Provide the (x, y) coordinate of the cell's center where the given text is located.  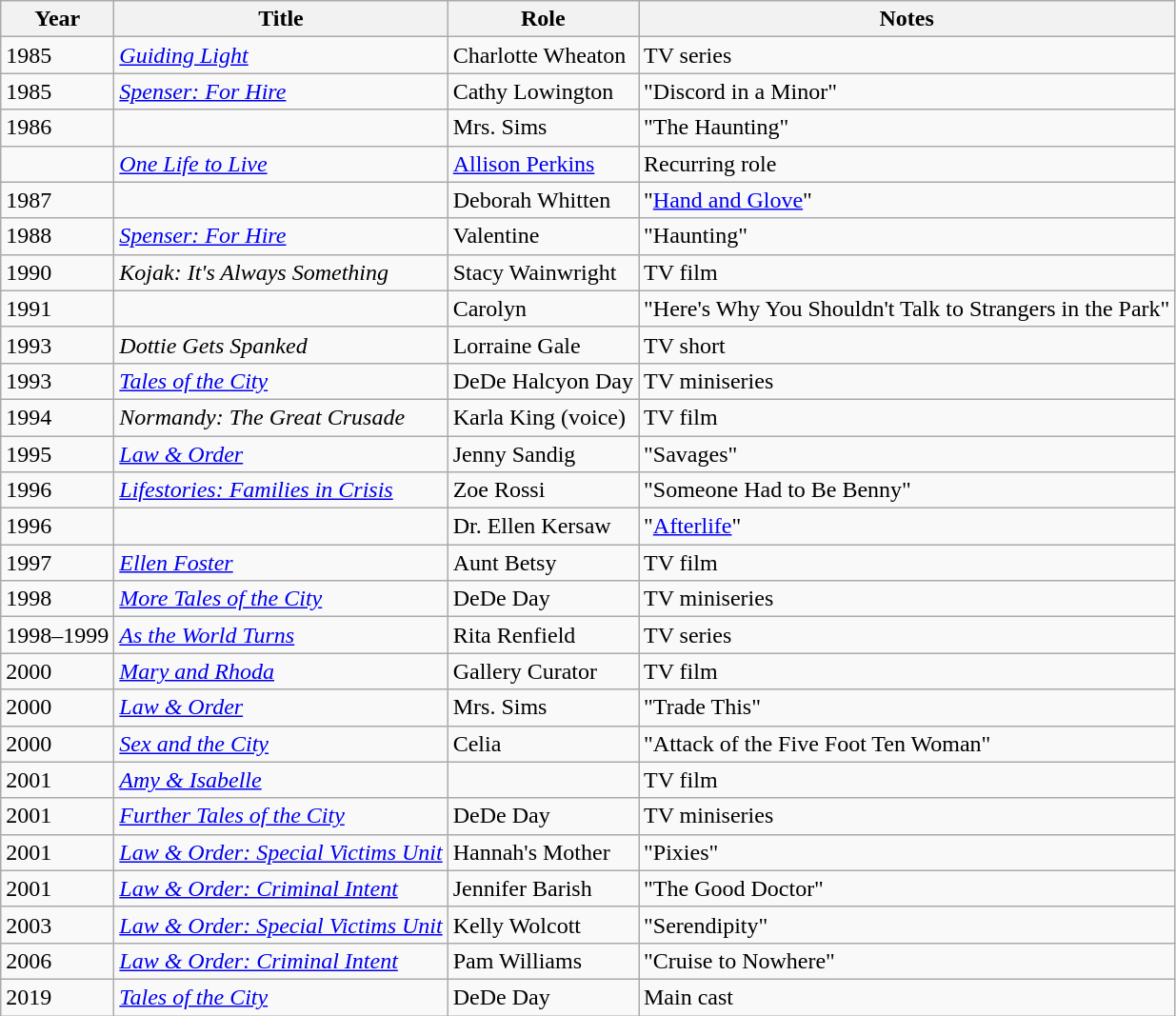
Rita Renfield (543, 635)
One Life to Live (281, 164)
2019 (57, 997)
1998–1999 (57, 635)
Jennifer Barish (543, 888)
"Hand and Glove" (907, 200)
"The Haunting" (907, 128)
Year (57, 19)
1990 (57, 272)
Notes (907, 19)
"The Good Doctor" (907, 888)
Cathy Lowington (543, 91)
"Serendipity" (907, 925)
Normandy: The Great Crusade (281, 417)
1988 (57, 236)
1994 (57, 417)
Gallery Curator (543, 671)
TV short (907, 345)
1995 (57, 454)
1997 (57, 563)
Lifestories: Families in Crisis (281, 490)
1986 (57, 128)
"Pixies" (907, 852)
Amy & Isabelle (281, 780)
Title (281, 19)
2006 (57, 961)
Guiding Light (281, 55)
Role (543, 19)
"Trade This" (907, 707)
2003 (57, 925)
Kelly Wolcott (543, 925)
Deborah Whitten (543, 200)
Stacy Wainwright (543, 272)
Allison Perkins (543, 164)
Karla King (voice) (543, 417)
1987 (57, 200)
Valentine (543, 236)
Charlotte Wheaton (543, 55)
Hannah's Mother (543, 852)
"Haunting" (907, 236)
Lorraine Gale (543, 345)
"Here's Why You Shouldn't Talk to Strangers in the Park" (907, 309)
More Tales of the City (281, 599)
Main cast (907, 997)
Ellen Foster (281, 563)
Celia (543, 744)
DeDe Halcyon Day (543, 381)
Sex and the City (281, 744)
Jenny Sandig (543, 454)
Recurring role (907, 164)
Kojak: It's Always Something (281, 272)
Dottie Gets Spanked (281, 345)
1991 (57, 309)
1998 (57, 599)
"Attack of the Five Foot Ten Woman" (907, 744)
As the World Turns (281, 635)
Pam Williams (543, 961)
Mary and Rhoda (281, 671)
"Discord in a Minor" (907, 91)
"Savages" (907, 454)
"Afterlife" (907, 527)
"Cruise to Nowhere" (907, 961)
Dr. Ellen Kersaw (543, 527)
Zoe Rossi (543, 490)
"Someone Had to Be Benny" (907, 490)
Further Tales of the City (281, 816)
Aunt Betsy (543, 563)
Carolyn (543, 309)
